Output the (X, Y) coordinate of the center of the cell containing the given text.  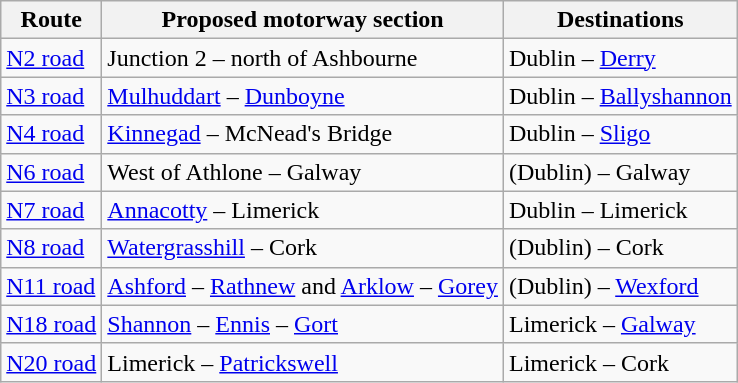
Destinations (620, 20)
Ashford – Rathnew and Arklow – Gorey (303, 286)
Limerick – Cork (620, 362)
N18 road (52, 324)
Mulhuddart – Dunboyne (303, 96)
Dublin – Limerick (620, 210)
Junction 2 – north of Ashbourne (303, 58)
N2 road (52, 58)
N20 road (52, 362)
Route (52, 20)
Limerick – Patrickswell (303, 362)
N3 road (52, 96)
Kinnegad – McNead's Bridge (303, 134)
Dublin – Ballyshannon (620, 96)
Dublin – Sligo (620, 134)
N11 road (52, 286)
Shannon – Ennis – Gort (303, 324)
N4 road (52, 134)
Annacotty – Limerick (303, 210)
Limerick – Galway (620, 324)
West of Athlone – Galway (303, 172)
(Dublin) – Wexford (620, 286)
(Dublin) – Cork (620, 248)
N8 road (52, 248)
Dublin – Derry (620, 58)
N7 road (52, 210)
Watergrasshill – Cork (303, 248)
(Dublin) – Galway (620, 172)
Proposed motorway section (303, 20)
N6 road (52, 172)
